Provide the (x, y) coordinate of the cell's center where the given text is located.  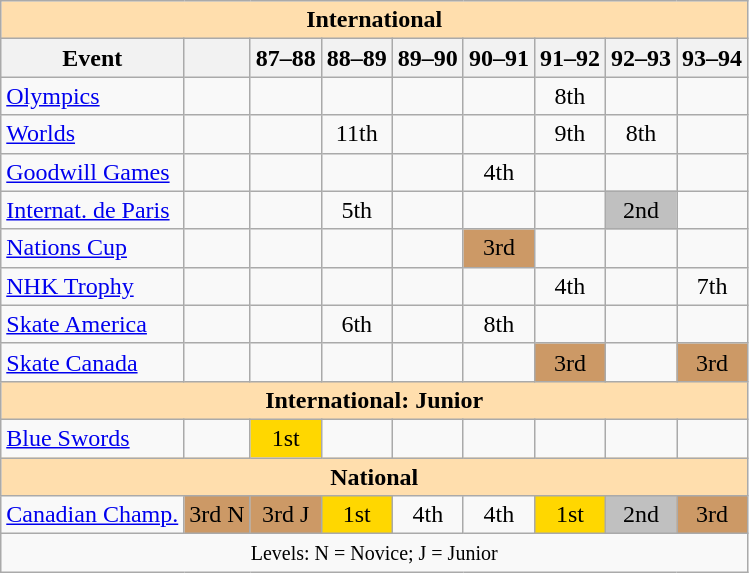
International (374, 20)
6th (356, 324)
3rd J (286, 515)
93–94 (712, 58)
Nations Cup (92, 248)
7th (712, 286)
Event (92, 58)
Blue Swords (92, 438)
International: Junior (374, 400)
92–93 (640, 58)
88–89 (356, 58)
11th (356, 134)
90–91 (498, 58)
Olympics (92, 96)
Worlds (92, 134)
Canadian Champ. (92, 515)
9th (570, 134)
5th (356, 210)
Skate America (92, 324)
89–90 (428, 58)
3rd N (217, 515)
87–88 (286, 58)
Levels: N = Novice; J = Junior (374, 553)
Skate Canada (92, 362)
Goodwill Games (92, 172)
National (374, 477)
Internat. de Paris (92, 210)
NHK Trophy (92, 286)
91–92 (570, 58)
